Provide the [X, Y] coordinate of the cell's center where the given text is located.  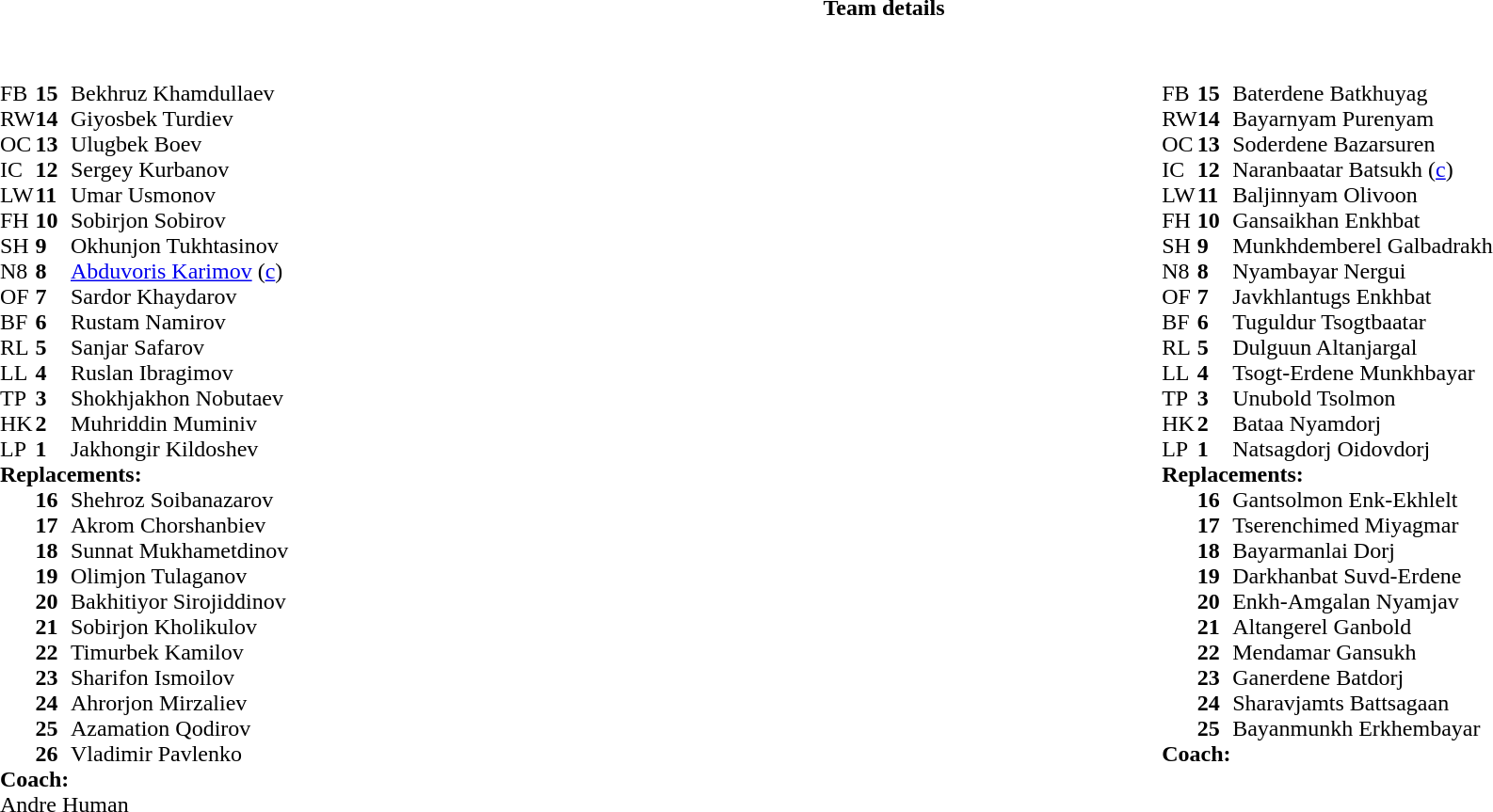
Sobirjon Kholikulov [179, 627]
Sobirjon Sobirov [179, 220]
Ganerdene Batdorj [1363, 677]
Sardor Khaydarov [179, 297]
Altangerel Ganbold [1363, 627]
Tserenchimed Miyagmar [1363, 525]
Gansaikhan Enkhbat [1363, 220]
Mendamar Gansukh [1363, 653]
Akrom Chorshanbiev [179, 525]
Giyosbek Turdiev [179, 119]
Olimjon Tulaganov [179, 576]
Sergey Kurbanov [179, 169]
Nyambayar Nergui [1363, 271]
Vladimir Pavlenko [179, 755]
Rustam Namirov [179, 322]
Javkhlantugs Enkhbat [1363, 297]
Bakhitiyor Sirojiddinov [179, 602]
Bayarmanlai Dorj [1363, 551]
Gantsolmon Enk-Ekhlelt [1363, 501]
Abduvoris Karimov (c) [179, 271]
Sharavjamts Battsagaan [1363, 704]
Shokhjakhon Nobutaev [179, 399]
Darkhanbat Suvd-Erdene [1363, 576]
Enkh-Amgalan Nyamjav [1363, 602]
Dulguun Altanjargal [1363, 348]
Okhunjon Tukhtasinov [179, 247]
Tsogt-Erdene Munkhbayar [1363, 373]
Bayarnyam Purenyam [1363, 119]
Ahrorjon Mirzaliev [179, 704]
Sharifon Ismoilov [179, 677]
Soderdene Bazarsuren [1363, 145]
Bayanmunkh Erkhembayar [1363, 728]
Azamation Qodirov [179, 728]
Unubold Tsolmon [1363, 399]
Naranbaatar Batsukh (c) [1363, 169]
Ulugbek Boev [179, 145]
Shehroz Soibanazarov [179, 501]
Timurbek Kamilov [179, 653]
Sunnat Mukhametdinov [179, 551]
Bataa Nyamdorj [1363, 423]
Natsagdorj Oidovdorj [1363, 450]
Munkhdemberel Galbadrakh [1363, 247]
26 [54, 755]
Baljinnyam Olivoon [1363, 196]
Umar Usmonov [179, 196]
Sanjar Safarov [179, 348]
Jakhongir Kildoshev [179, 450]
Tuguldur Tsogtbaatar [1363, 322]
Muhriddin Muminiv [179, 423]
Ruslan Ibragimov [179, 373]
Bekhruz Khamdullaev [179, 94]
Baterdene Batkhuyag [1363, 94]
